Pinpoint the cell where the given text exists, returning its (X, Y) midpoint coordinate. 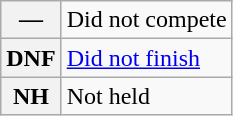
Did not compete (146, 20)
NH (31, 96)
Did not finish (146, 58)
DNF (31, 58)
— (31, 20)
Not held (146, 96)
